Return the [X, Y] coordinate for the center point of the cell that contains the specified text.  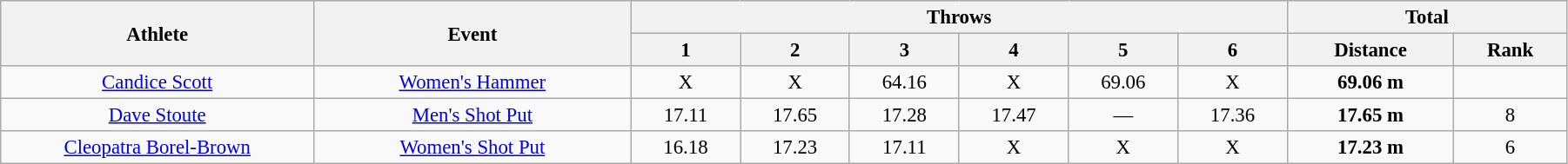
8 [1511, 115]
Athlete [157, 33]
Cleopatra Borel-Brown [157, 148]
Women's Shot Put [472, 148]
Rank [1511, 50]
17.23 m [1370, 148]
5 [1123, 50]
Event [472, 33]
64.16 [904, 82]
2 [795, 50]
4 [1014, 50]
17.36 [1233, 115]
Men's Shot Put [472, 115]
Total [1427, 17]
Dave Stoute [157, 115]
17.23 [795, 148]
3 [904, 50]
Throws [959, 17]
Distance [1370, 50]
17.28 [904, 115]
17.47 [1014, 115]
— [1123, 115]
69.06 [1123, 82]
17.65 m [1370, 115]
16.18 [686, 148]
17.65 [795, 115]
Candice Scott [157, 82]
Women's Hammer [472, 82]
1 [686, 50]
69.06 m [1370, 82]
